Provide the (x, y) coordinate of the cell's center where the given text is located.  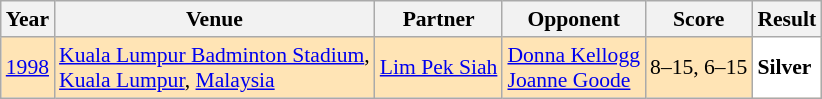
Lim Pek Siah (439, 68)
Kuala Lumpur Badminton Stadium,Kuala Lumpur, Malaysia (214, 68)
Partner (439, 19)
8–15, 6–15 (698, 68)
Venue (214, 19)
Silver (786, 68)
Score (698, 19)
Opponent (574, 19)
1998 (28, 68)
Donna Kellogg Joanne Goode (574, 68)
Result (786, 19)
Year (28, 19)
